Capture the cell that displays the provided text and extract its (X, Y) central coordinate. 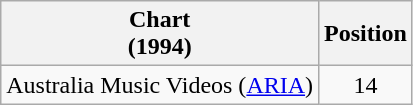
14 (366, 85)
Position (366, 34)
Chart(1994) (160, 34)
Australia Music Videos (ARIA) (160, 85)
